Return [x, y] of the center of cell containing provided text 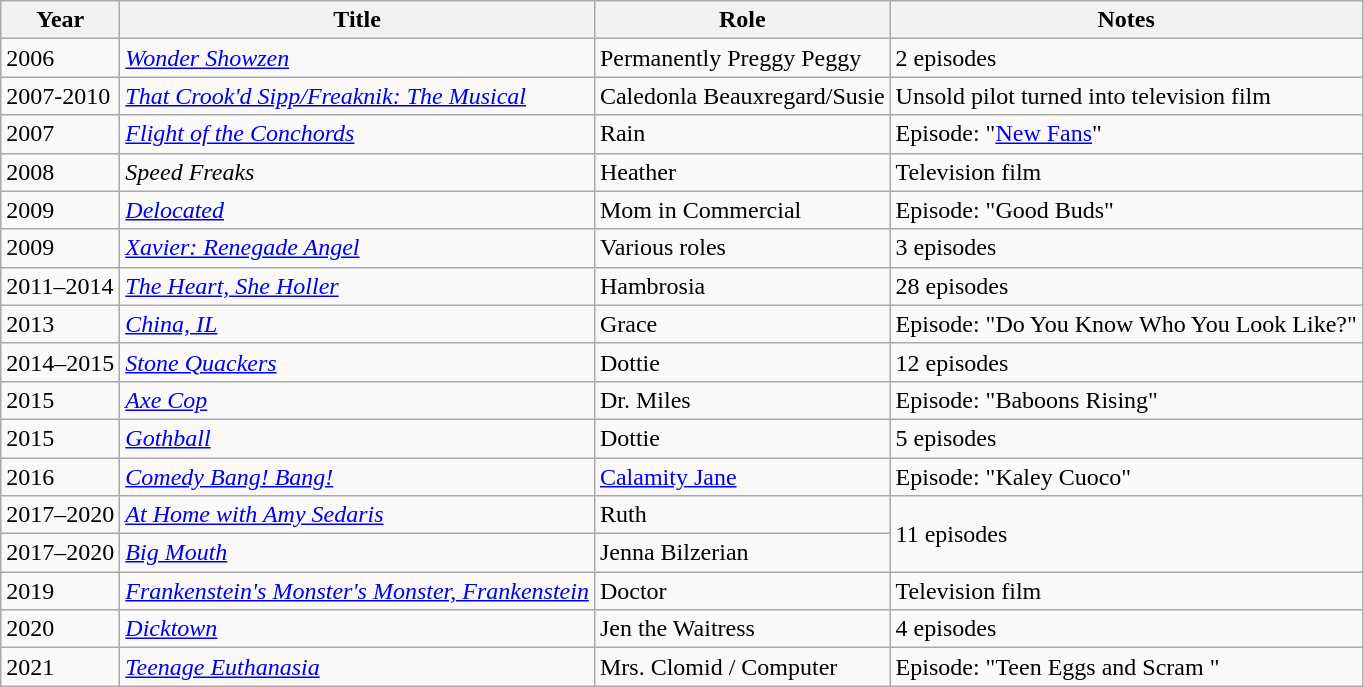
2007-2010 [60, 96]
Episode: "Baboons Rising" [1126, 400]
At Home with Amy Sedaris [358, 515]
Episode: "Do You Know Who You Look Like?" [1126, 324]
Rain [742, 134]
Grace [742, 324]
Stone Quackers [358, 362]
28 episodes [1126, 286]
2 episodes [1126, 58]
Dr. Miles [742, 400]
Notes [1126, 20]
Axe Cop [358, 400]
Calamity Jane [742, 477]
Various roles [742, 248]
2020 [60, 629]
Doctor [742, 591]
2014–2015 [60, 362]
Episode: "Good Buds" [1126, 210]
The Heart, She Holler [358, 286]
2019 [60, 591]
Unsold pilot turned into television film [1126, 96]
Episode: "New Fans" [1126, 134]
2011–2014 [60, 286]
Speed Freaks [358, 172]
2006 [60, 58]
Heather [742, 172]
Comedy Bang! Bang! [358, 477]
Jen the Waitress [742, 629]
3 episodes [1126, 248]
Delocated [358, 210]
2007 [60, 134]
Dicktown [358, 629]
Jenna Bilzerian [742, 553]
Mom in Commercial [742, 210]
Episode: "Teen Eggs and Scram " [1126, 667]
Frankenstein's Monster's Monster, Frankenstein [358, 591]
Xavier: Renegade Angel [358, 248]
5 episodes [1126, 438]
Wonder Showzen [358, 58]
2016 [60, 477]
Mrs. Clomid / Computer [742, 667]
11 episodes [1126, 534]
China, IL [358, 324]
Teenage Euthanasia [358, 667]
Episode: "Kaley Cuoco" [1126, 477]
Ruth [742, 515]
That Crook'd Sipp/Freaknik: The Musical [358, 96]
Title [358, 20]
Big Mouth [358, 553]
12 episodes [1126, 362]
Flight of the Conchords [358, 134]
2021 [60, 667]
2008 [60, 172]
Hambrosia [742, 286]
Caledonla Beauxregard/Susie [742, 96]
2013 [60, 324]
4 episodes [1126, 629]
Role [742, 20]
Year [60, 20]
Gothball [358, 438]
Permanently Preggy Peggy [742, 58]
